Locate the cell with the specified text and output its [x, y] center coordinate. 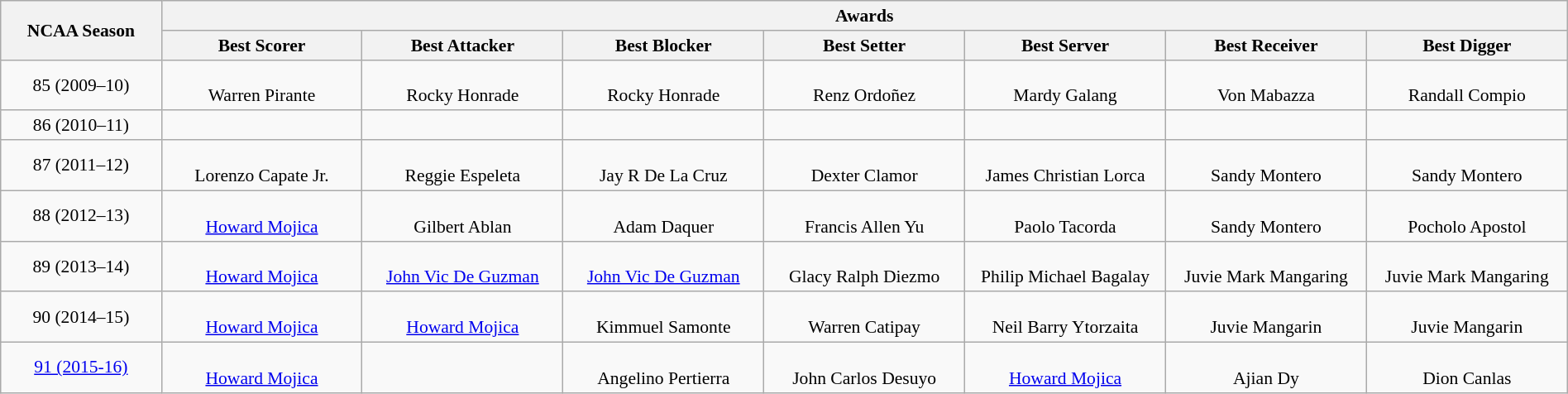
Dexter Clamor [865, 166]
86 (2010–11) [81, 126]
Adam Daquer [663, 215]
Philip Michael Bagalay [1065, 267]
Best Server [1065, 46]
Warren Catipay [865, 318]
Best Blocker [663, 46]
Renz Ordoñez [865, 84]
Neil Barry Ytorzaita [1065, 318]
Best Attacker [463, 46]
85 (2009–10) [81, 84]
90 (2014–15) [81, 318]
James Christian Lorca [1065, 166]
Paolo Tacorda [1065, 215]
Awards [864, 16]
Kimmuel Samonte [663, 318]
Jay R De La Cruz [663, 166]
Von Mabazza [1265, 84]
Best Scorer [261, 46]
87 (2011–12) [81, 166]
Best Receiver [1265, 46]
Ajian Dy [1265, 368]
NCAA Season [81, 30]
Pocholo Apostol [1467, 215]
Best Setter [865, 46]
89 (2013–14) [81, 267]
Dion Canlas [1467, 368]
Angelino Pertierra [663, 368]
Randall Compio [1467, 84]
Glacy Ralph Diezmo [865, 267]
John Carlos Desuyo [865, 368]
88 (2012–13) [81, 215]
Reggie Espeleta [463, 166]
Best Digger [1467, 46]
Gilbert Ablan [463, 215]
Lorenzo Capate Jr. [261, 166]
Warren Pirante [261, 84]
Francis Allen Yu [865, 215]
Mardy Galang [1065, 84]
91 (2015-16) [81, 368]
